From the cell containing the given text, extract its center point as [X, Y] coordinate. 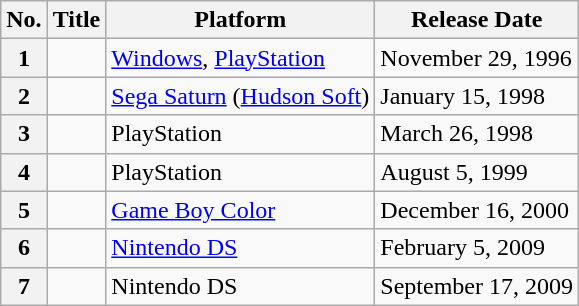
Release Date [477, 20]
December 16, 2000 [477, 210]
Game Boy Color [240, 210]
March 26, 1998 [477, 134]
January 15, 1998 [477, 96]
Title [76, 20]
4 [24, 172]
November 29, 1996 [477, 58]
February 5, 2009 [477, 248]
2 [24, 96]
Sega Saturn (Hudson Soft) [240, 96]
5 [24, 210]
No. [24, 20]
1 [24, 58]
August 5, 1999 [477, 172]
3 [24, 134]
7 [24, 286]
6 [24, 248]
September 17, 2009 [477, 286]
Platform [240, 20]
Windows, PlayStation [240, 58]
